From the cell containing the given text, extract its center point as [X, Y] coordinate. 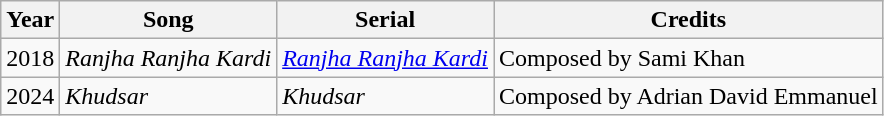
2018 [30, 58]
2024 [30, 96]
Serial [386, 20]
Composed by Adrian David Emmanuel [689, 96]
Composed by Sami Khan [689, 58]
Credits [689, 20]
Year [30, 20]
Song [168, 20]
